Identify which cell holds the provided text, then report its [x, y] central coordinate. 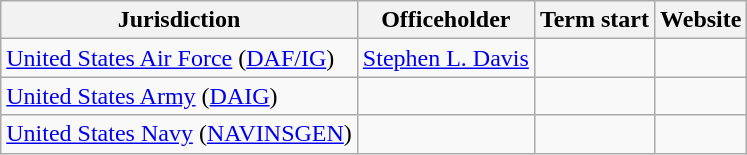
Stephen L. Davis [446, 58]
Website [701, 20]
United States Air Force (DAF/IG) [180, 58]
Jurisdiction [180, 20]
United States Navy (NAVINSGEN) [180, 134]
United States Army (DAIG) [180, 96]
Officeholder [446, 20]
Term start [594, 20]
